Extract the [X, Y] coordinate from the center of the cell holding the provided text.  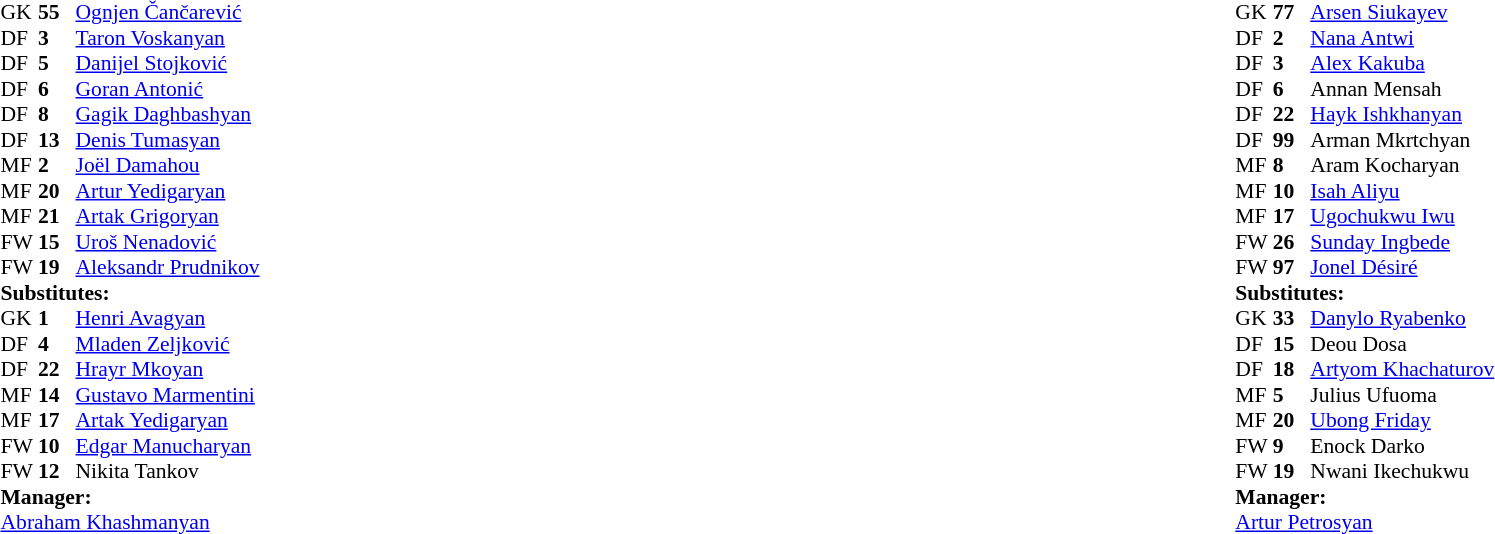
Alex Kakuba [1402, 63]
18 [1292, 369]
Annan Mensah [1402, 89]
77 [1292, 13]
9 [1292, 446]
Nana Antwi [1402, 38]
Deou Dosa [1402, 344]
Goran Antonić [168, 89]
Henri Avagyan [168, 319]
26 [1292, 242]
Sunday Ingbede [1402, 242]
Aleksandr Prudnikov [168, 267]
Uroš Nenadović [168, 242]
Julius Ufuoma [1402, 395]
99 [1292, 140]
55 [57, 13]
Aram Kocharyan [1402, 165]
Joël Damahou [168, 165]
Arsen Siukayev [1402, 13]
Ognjen Čančarević [168, 13]
Edgar Manucharyan [168, 446]
21 [57, 217]
Arman Mkrtchyan [1402, 140]
Hayk Ishkhanyan [1402, 115]
Artak Grigoryan [168, 217]
Ugochukwu Iwu [1402, 217]
33 [1292, 319]
Danijel Stojković [168, 63]
4 [57, 344]
Mladen Zeljković [168, 344]
97 [1292, 267]
Jonel Désiré [1402, 267]
Nikita Tankov [168, 471]
Nwani Ikechukwu [1402, 471]
1 [57, 319]
Danylo Ryabenko [1402, 319]
Artur Yedigaryan [168, 191]
Denis Tumasyan [168, 140]
Hrayr Mkoyan [168, 369]
13 [57, 140]
Enock Darko [1402, 446]
14 [57, 395]
12 [57, 471]
Isah Aliyu [1402, 191]
Artak Yedigaryan [168, 421]
Artyom Khachaturov [1402, 369]
Ubong Friday [1402, 421]
Taron Voskanyan [168, 38]
Gagik Daghbashyan [168, 115]
Gustavo Marmentini [168, 395]
